For the text-containing cell, return its midpoint in [x, y] coordinate format. 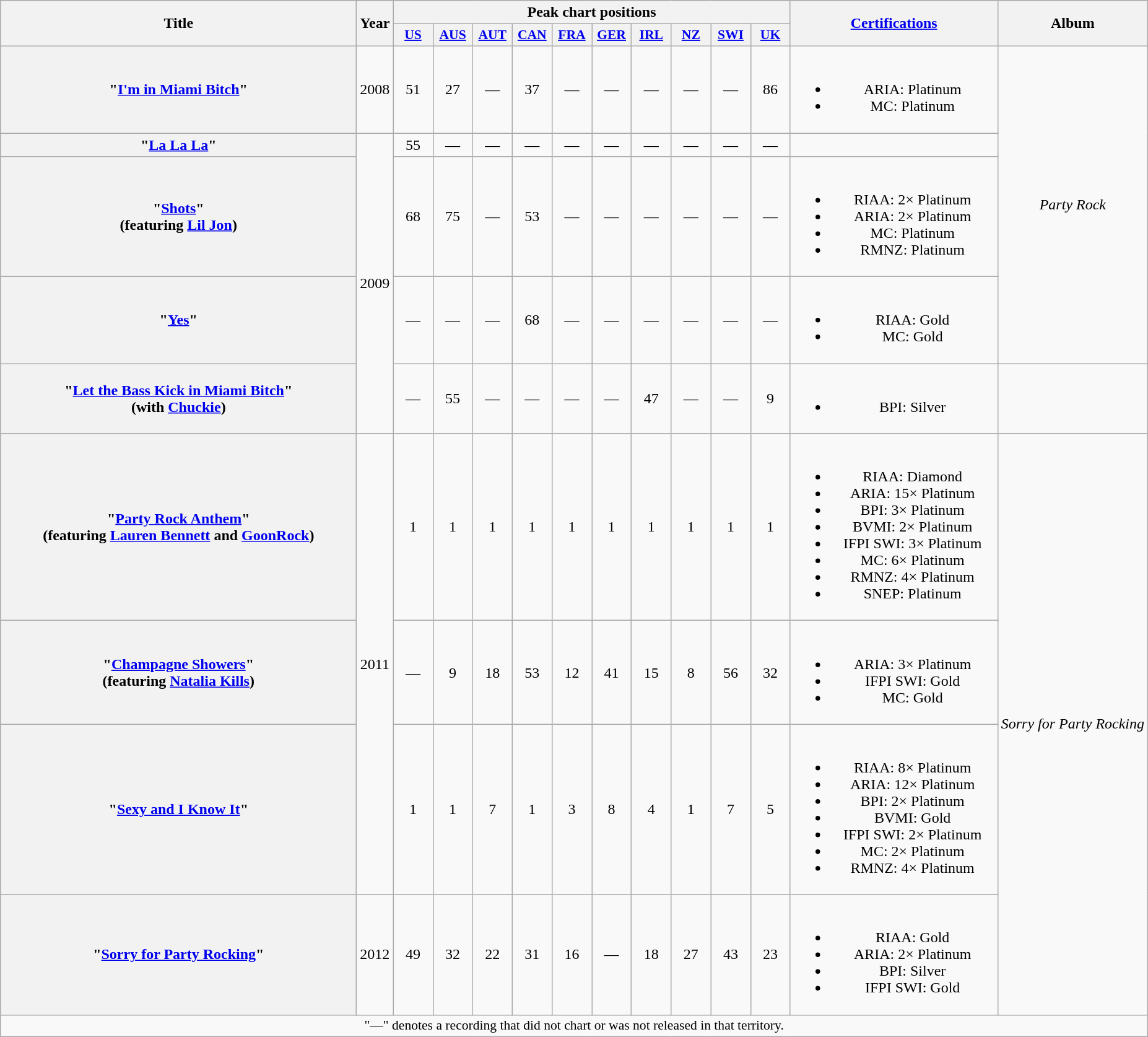
NZ [691, 35]
Album [1072, 24]
31 [532, 955]
AUS [453, 35]
47 [651, 399]
SWI [731, 35]
4 [651, 809]
75 [453, 217]
22 [492, 955]
37 [532, 89]
Title [178, 24]
86 [770, 89]
2011 [375, 664]
RIAA: GoldARIA: 2× PlatinumBPI: SilverIFPI SWI: Gold [894, 955]
RIAA: DiamondARIA: 15× PlatinumBPI: 3× PlatinumBVMI: 2× PlatinumIFPI SWI: 3× PlatinumMC: 6× PlatinumRMNZ: 4× PlatinumSNEP: Platinum [894, 527]
23 [770, 955]
16 [572, 955]
"Yes" [178, 320]
56 [731, 673]
"Sexy and I Know It" [178, 809]
15 [651, 673]
Year [375, 24]
AUT [492, 35]
43 [731, 955]
49 [413, 955]
2008 [375, 89]
BPI: Silver [894, 399]
GER [612, 35]
"I'm in Miami Bitch" [178, 89]
CAN [532, 35]
"Sorry for Party Rocking" [178, 955]
"Champagne Showers"(featuring Natalia Kills) [178, 673]
RIAA: 2× PlatinumARIA: 2× PlatinumMC: PlatinumRMNZ: Platinum [894, 217]
"Shots"(featuring Lil Jon) [178, 217]
Party Rock [1072, 204]
12 [572, 673]
2012 [375, 955]
IRL [651, 35]
2009 [375, 282]
"—" denotes a recording that did not chart or was not released in that territory. [575, 1026]
"Party Rock Anthem"(featuring Lauren Bennett and GoonRock) [178, 527]
Sorry for Party Rocking [1072, 724]
US [413, 35]
5 [770, 809]
51 [413, 89]
RIAA: 8× PlatinumARIA: 12× PlatinumBPI: 2× PlatinumBVMI: GoldIFPI SWI: 2× PlatinumMC: 2× PlatinumRMNZ: 4× Platinum [894, 809]
3 [572, 809]
41 [612, 673]
ARIA: 3× PlatinumIFPI SWI: GoldMC: Gold [894, 673]
Certifications [894, 24]
FRA [572, 35]
RIAA: GoldMC: Gold [894, 320]
UK [770, 35]
ARIA: PlatinumMC: Platinum [894, 89]
"La La La" [178, 144]
Peak chart positions [592, 12]
"Let the Bass Kick in Miami Bitch"(with Chuckie) [178, 399]
